Determine the (X, Y) coordinate at the center of the cell enclosing the given text.  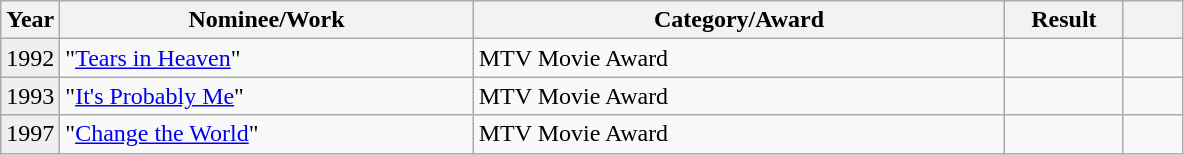
Year (30, 20)
1997 (30, 134)
Category/Award (739, 20)
Result (1064, 20)
1992 (30, 58)
Nominee/Work (266, 20)
"It's Probably Me" (266, 96)
"Change the World" (266, 134)
"Tears in Heaven" (266, 58)
1993 (30, 96)
